Locate the cell with the specified text and output its (x, y) center coordinate. 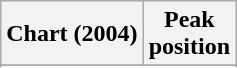
Chart (2004) (72, 34)
Peakposition (189, 34)
